Pinpoint the cell where the given text exists, returning its [x, y] midpoint coordinate. 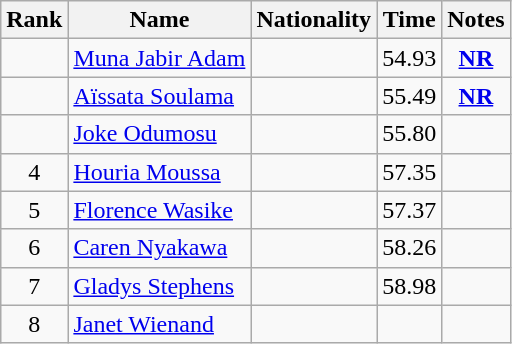
Caren Nyakawa [160, 248]
Joke Odumosu [160, 134]
57.35 [410, 172]
Rank [34, 20]
Time [410, 20]
Nationality [314, 20]
4 [34, 172]
Name [160, 20]
Florence Wasike [160, 210]
58.26 [410, 248]
Houria Moussa [160, 172]
55.80 [410, 134]
6 [34, 248]
Muna Jabir Adam [160, 58]
Janet Wienand [160, 324]
55.49 [410, 96]
54.93 [410, 58]
Aïssata Soulama [160, 96]
8 [34, 324]
5 [34, 210]
Gladys Stephens [160, 286]
57.37 [410, 210]
58.98 [410, 286]
Notes [476, 20]
7 [34, 286]
